Return (x, y) of the center of cell containing provided text 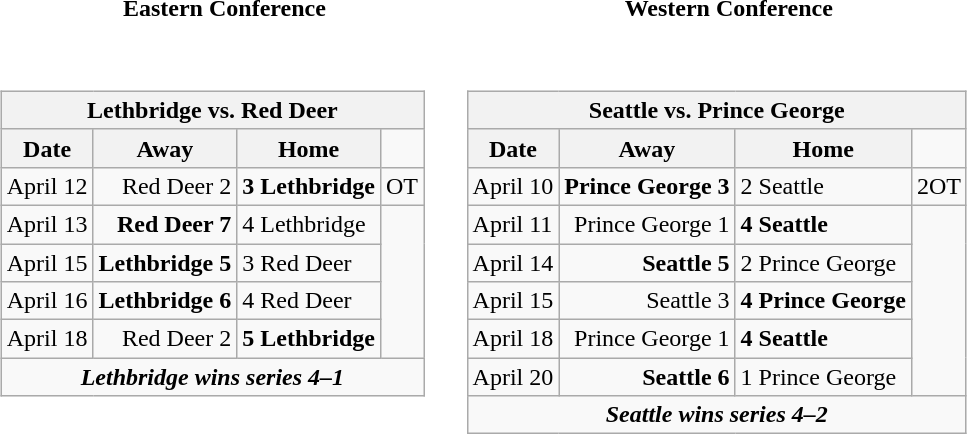
Lethbridge vs. Red Deer (212, 110)
3 Lethbridge (309, 186)
Lethbridge 6 (165, 301)
April 16 (47, 301)
Seattle 3 (647, 301)
5 Lethbridge (309, 339)
3 Red Deer (309, 263)
Seattle 6 (647, 377)
4 Red Deer (309, 301)
April 20 (513, 377)
Prince George 3 (647, 186)
2 Prince George (823, 263)
April 13 (47, 224)
April 12 (47, 186)
OT (402, 186)
Red Deer 7 (165, 224)
April 14 (513, 263)
2 Seattle (823, 186)
1 Prince George (823, 377)
4 Lethbridge (309, 224)
4 Prince George (823, 301)
April 10 (513, 186)
Seattle vs. Prince George (716, 110)
Lethbridge 5 (165, 263)
Seattle 5 (647, 263)
Lethbridge wins series 4–1 (212, 377)
April 11 (513, 224)
Seattle wins series 4–2 (716, 415)
2OT (938, 186)
